Determine the [X, Y] coordinate at the center of the cell enclosing the given text.  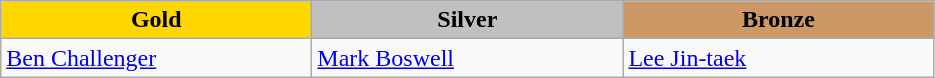
Mark Boswell [468, 58]
Bronze [778, 20]
Gold [156, 20]
Silver [468, 20]
Lee Jin-taek [778, 58]
Ben Challenger [156, 58]
